Extract the (X, Y) coordinate from the center of the cell holding the provided text.  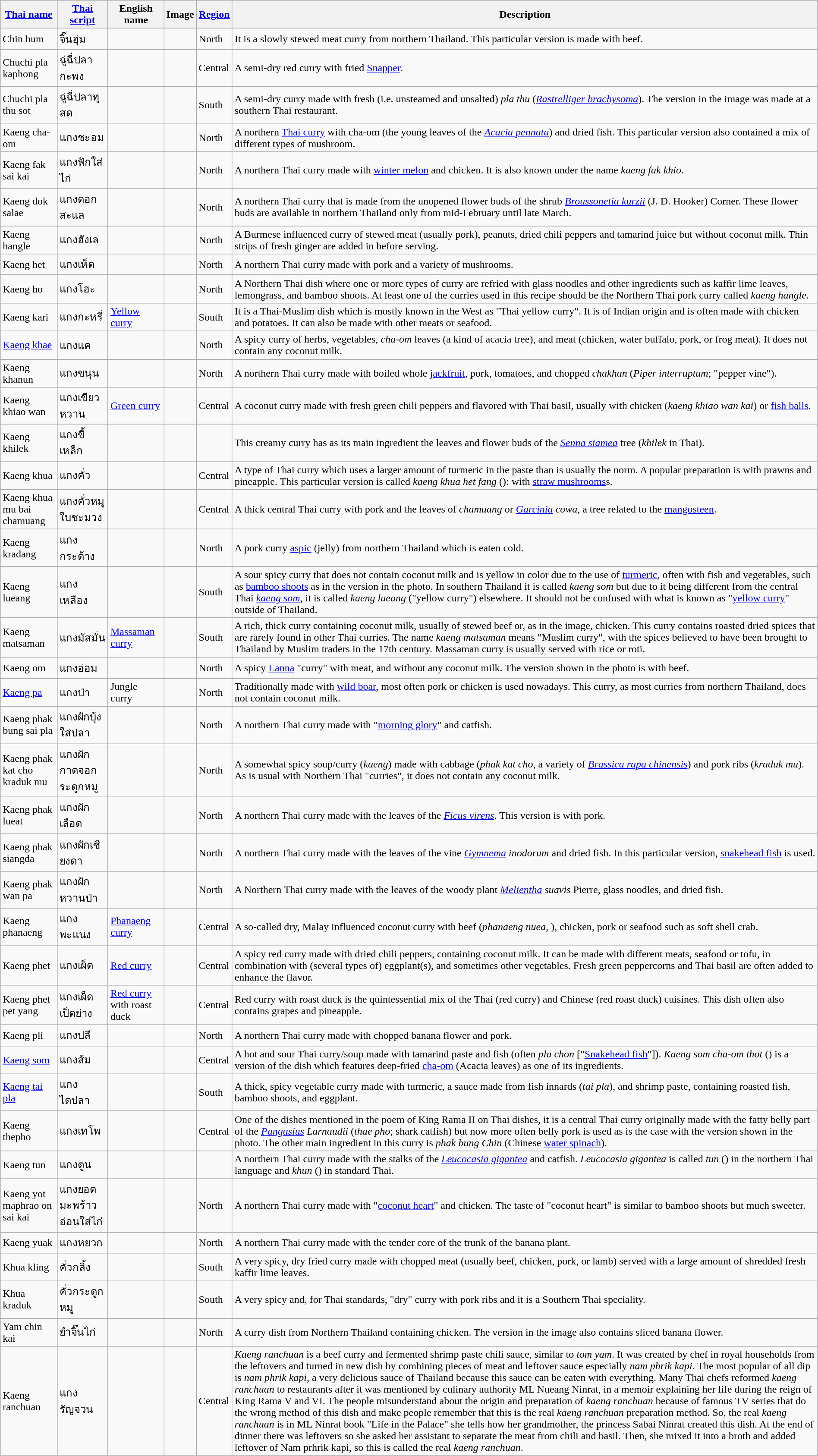
แกงมัสมั่น (82, 638)
แกงกระด้าง (82, 548)
A northern Thai curry made with boiled whole jackfruit, pork, tomatoes, and chopped chakhan (Piper interruptum; "pepper vine"). (525, 373)
It is a slowly stewed meat curry from northern Thailand. This particular version is made with beef. (525, 39)
แกงผักบุ้งใส่ปลา (82, 725)
Chuchi pla thu sot (29, 105)
Kaeng ho (29, 289)
Khua kraduk (29, 1300)
Red curry with roast duck (136, 1005)
แกงแค (82, 345)
A thick central Thai curry with pork and the leaves of chamuang or Garcinia cowa, a tree related to the mangosteen. (525, 509)
ฉู่ฉี่ปลากะพง (82, 68)
Kaeng tai pla (29, 1092)
แกงเทโพ (82, 1131)
Kaeng cha-om (29, 137)
แกงตูน (82, 1165)
Kaeng pa (29, 693)
This creamy curry has as its main ingredient the leaves and flower buds of the Senna siamea tree (khilek in Thai). (525, 443)
Green curry (136, 406)
Kaeng tun (29, 1165)
A Northern Thai curry made with the leaves of the woody plant Melientha suavis Pierre, glass noodles, and dried fish. (525, 890)
Kaeng yuak (29, 1242)
Region (214, 15)
Red curry (136, 965)
ยำจิ๊นไก่ (82, 1332)
Kaeng khua (29, 475)
แกงผักเซียงดา (82, 852)
Kaeng phet pet yang (29, 1005)
แกงเผ็ด (82, 965)
Kaeng phak kat cho kraduk mu (29, 770)
ฉู่ฉี่ปลาทูสด (82, 105)
English name (136, 15)
แกงชะอม (82, 137)
Kaeng khiao wan (29, 406)
แกงเห็ด (82, 265)
Kaeng yot maphrao on sai kai (29, 1205)
แกงยอดมะพร้าวอ่อนใส่ไก่ (82, 1205)
Kaeng phak wan pa (29, 890)
แกงป่า (82, 693)
Phanaeng curry (136, 927)
แกงกะหรี่ (82, 317)
แกงโฮะ (82, 289)
แกงเขียวหวาน (82, 406)
Thai script (82, 15)
แกงคั่ว (82, 475)
คั่วกลิ้ง (82, 1267)
Thai name (29, 15)
Kaeng khua mu bai chamuang (29, 509)
แกงดอกสะแล (82, 208)
Kaeng pli (29, 1035)
Yam chin kai (29, 1332)
Image (180, 15)
แกงปลี (82, 1035)
A northern Thai curry made with chopped banana flower and pork. (525, 1035)
แกงผักหวานป่า (82, 890)
A semi-dry red curry with fried Snapper. (525, 68)
จิ๊นฮุ่ม (82, 39)
Kaeng phak bung sai pla (29, 725)
Kaeng ranchuan (29, 1401)
แกงไตปลา (82, 1092)
Kaeng kari (29, 317)
Kaeng het (29, 265)
แกงคั่วหมูใบชะมวง (82, 509)
Kaeng phet (29, 965)
Kaeng thepho (29, 1131)
A northern Thai curry made with the leaves of the vine Gymnema inodorum and dried fish. In this particular version, snakehead fish is used. (525, 852)
แกงส้ม (82, 1060)
A so-called dry, Malay influenced coconut curry with beef (phanaeng nuea, ), chicken, pork or seafood such as soft shell crab. (525, 927)
A very spicy and, for Thai standards, "dry" curry with pork ribs and it is a Southern Thai speciality. (525, 1300)
Yellow curry (136, 317)
A northern Thai curry made with the tender core of the trunk of the banana plant. (525, 1242)
Kaeng fak sai kai (29, 170)
Khua kling (29, 1267)
แกงฮังเล (82, 240)
A coconut curry made with fresh green chili peppers and flavored with Thai basil, usually with chicken (kaeng khiao wan kai) or fish balls. (525, 406)
Kaeng matsaman (29, 638)
Jungle curry (136, 693)
Chin hum (29, 39)
A northern Thai curry made with "coconut heart" and chicken. The taste of "coconut heart" is similar to bamboo shoots but much sweeter. (525, 1205)
Kaeng khae (29, 345)
แกงผักเลือด (82, 815)
แกงฟักใส่ไก่ (82, 170)
Kaeng khanun (29, 373)
Massaman curry (136, 638)
แกงอ่อม (82, 668)
Description (525, 15)
แกงเหลือง (82, 592)
Kaeng phak lueat (29, 815)
แกงหยวก (82, 1242)
Kaeng om (29, 668)
Kaeng kradang (29, 548)
A curry dish from Northern Thailand containing chicken. The version in the image also contains sliced banana flower. (525, 1332)
แกงขี้เหล็ก (82, 443)
แกงรัญจวน (82, 1401)
A northern Thai curry made with winter melon and chicken. It is also known under the name kaeng fak khio. (525, 170)
A northern Thai curry made with pork and a variety of mushrooms. (525, 265)
คั่วกระดูกหมู (82, 1300)
A northern Thai curry made with "morning glory" and catfish. (525, 725)
แกงผักกาดจอกระดูกหมู (82, 770)
Kaeng phak siangda (29, 852)
Kaeng dok salae (29, 208)
แกงเผ็ดเป็ดย่าง (82, 1005)
Kaeng khilek (29, 443)
แกงขนุน (82, 373)
Kaeng som (29, 1060)
แกงพะแนง (82, 927)
A spicy Lanna "curry" with meat, and without any coconut milk. The version shown in the photo is with beef. (525, 668)
Chuchi pla kaphong (29, 68)
A northern Thai curry made with the leaves of the Ficus virens. This version is with pork. (525, 815)
Kaeng lueang (29, 592)
Kaeng hangle (29, 240)
A pork curry aspic (jelly) from northern Thailand which is eaten cold. (525, 548)
Kaeng phanaeng (29, 927)
